Extract the (X, Y) coordinate from the center of the cell holding the provided text.  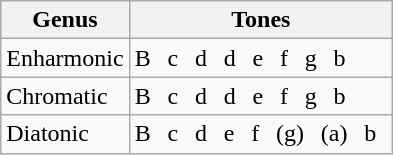
Genus (65, 20)
Enharmonic (65, 58)
Diatonic (65, 134)
Tones (260, 20)
Chromatic (65, 96)
B c d e f (g) (a) b (260, 134)
